Return [X, Y] of the center of cell containing provided text 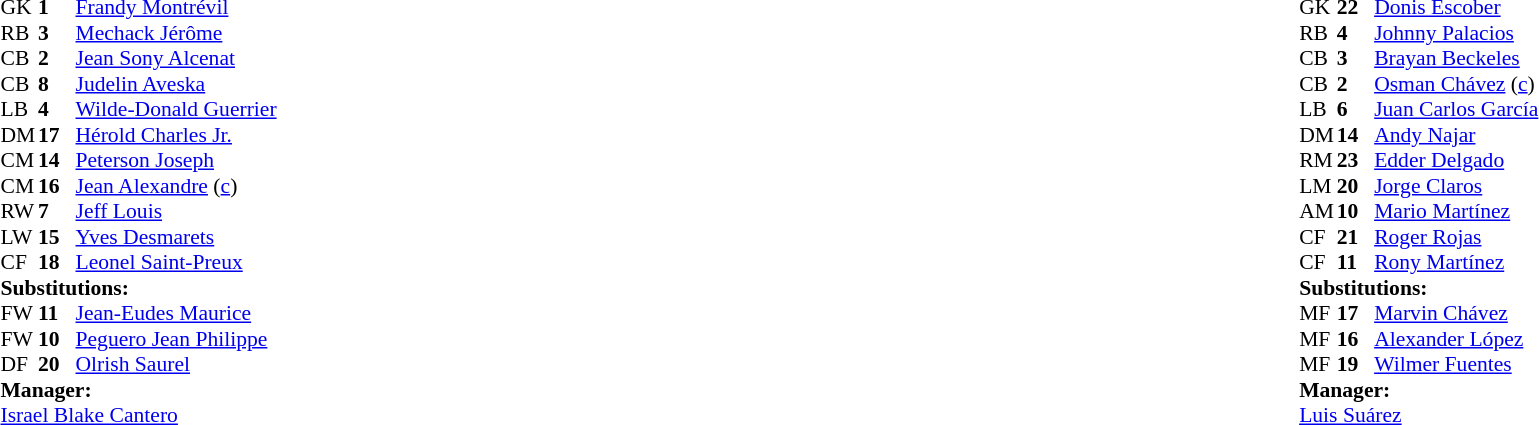
6 [1356, 109]
Jean-Eudes Maurice [176, 313]
AM [1318, 211]
Osman Chávez (c) [1456, 84]
Andy Najar [1456, 135]
Jean Alexandre (c) [176, 186]
Yves Desmarets [176, 237]
Mario Martínez [1456, 211]
Rony Martínez [1456, 263]
RW [19, 211]
Jorge Claros [1456, 186]
LW [19, 237]
Edder Delgado [1456, 161]
Roger Rojas [1456, 237]
15 [57, 237]
23 [1356, 161]
Juan Carlos García [1456, 109]
RM [1318, 161]
Wilde-Donald Guerrier [176, 109]
Hérold Charles Jr. [176, 135]
Leonel Saint-Preux [176, 263]
Jean Sony Alcenat [176, 59]
8 [57, 84]
Jeff Louis [176, 211]
LM [1318, 186]
Johnny Palacios [1456, 33]
Marvin Chávez [1456, 313]
Peguero Jean Philippe [176, 339]
19 [1356, 365]
Judelin Aveska [176, 84]
Wilmer Fuentes [1456, 365]
Brayan Beckeles [1456, 59]
21 [1356, 237]
Mechack Jérôme [176, 33]
Peterson Joseph [176, 161]
DF [19, 365]
7 [57, 211]
Olrish Saurel [176, 365]
18 [57, 263]
Alexander López [1456, 339]
